Output the (x, y) coordinate of the center of the cell containing the given text.  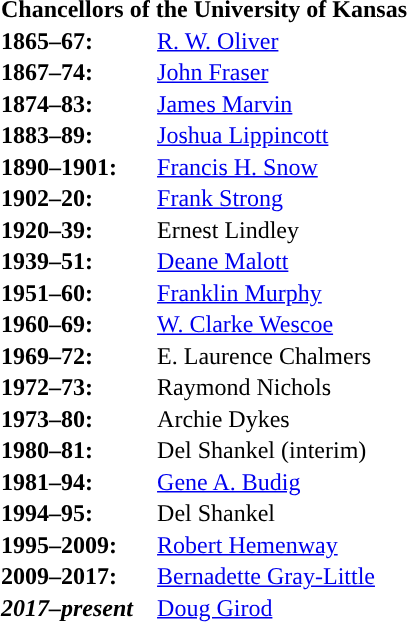
1883–89: (78, 135)
1902–20: (78, 199)
1865–67: (78, 41)
2009–2017: (78, 577)
1890–1901: (78, 167)
1981–94: (78, 482)
1874–83: (78, 104)
1951–60: (78, 293)
1969–72: (78, 356)
1973–80: (78, 419)
1939–51: (78, 261)
1920–39: (78, 230)
1995–2009: (78, 545)
1972–73: (78, 387)
1867–74: (78, 73)
1994–95: (78, 513)
1960–69: (78, 325)
1980–81: (78, 451)
